Find where the given text appears and provide that cell's center as [X, Y] coordinate. 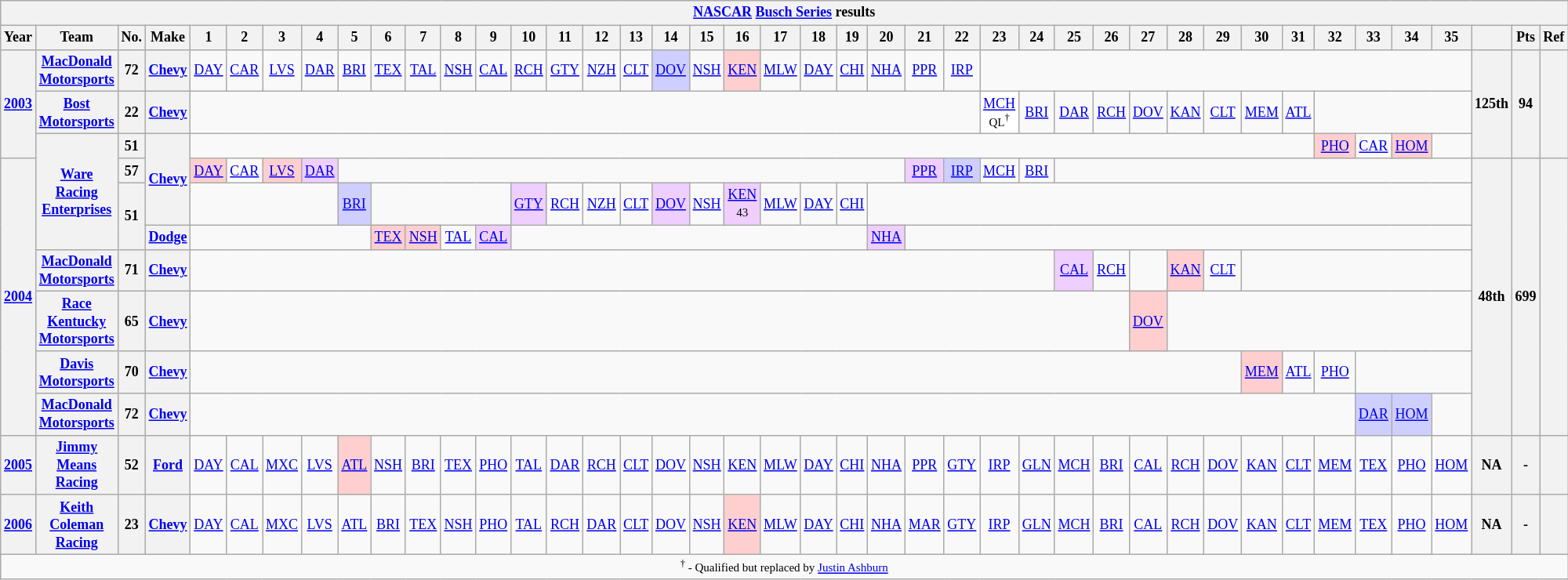
8 [458, 38]
Ford [168, 465]
10 [528, 38]
29 [1223, 38]
70 [132, 372]
13 [637, 38]
25 [1074, 38]
Jimmy Means Racing [77, 465]
14 [671, 38]
7 [423, 38]
No. [132, 38]
Team [77, 38]
28 [1185, 38]
Pts [1526, 38]
24 [1036, 38]
2 [245, 38]
3 [282, 38]
32 [1335, 38]
† - Qualified but replaced by Justin Ashburn [784, 567]
699 [1526, 296]
Bost Motorsports [77, 113]
71 [132, 270]
21 [924, 38]
15 [707, 38]
20 [887, 38]
1 [209, 38]
Make [168, 38]
34 [1411, 38]
27 [1148, 38]
9 [494, 38]
2003 [19, 103]
2005 [19, 465]
Race Kentucky Motorsports [77, 321]
12 [602, 38]
MAR [924, 524]
35 [1452, 38]
33 [1374, 38]
30 [1261, 38]
Davis Motorsports [77, 372]
MCHQL† [1000, 113]
19 [852, 38]
17 [781, 38]
Ware Racing Enterprises [77, 191]
Dodge [168, 237]
57 [132, 171]
16 [742, 38]
Keith Coleman Racing [77, 524]
Ref [1554, 38]
125th [1492, 103]
5 [354, 38]
18 [818, 38]
52 [132, 465]
2006 [19, 524]
6 [389, 38]
NASCAR Busch Series results [784, 13]
4 [320, 38]
31 [1298, 38]
26 [1112, 38]
94 [1526, 103]
2004 [19, 296]
65 [132, 321]
48th [1492, 296]
11 [564, 38]
KEN43 [742, 204]
Year [19, 38]
